Find where the given text appears and provide that cell's center as (x, y) coordinate. 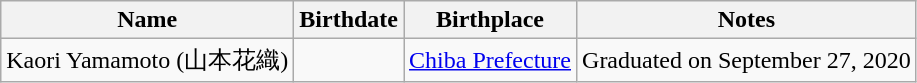
Kaori Yamamoto (山本花織) (148, 60)
Birthplace (490, 20)
Birthdate (349, 20)
Chiba Prefecture (490, 60)
Graduated on September 27, 2020 (747, 60)
Name (148, 20)
Notes (747, 20)
